Scan for the cell matching the given text and deliver its (x, y) coordinate at center. 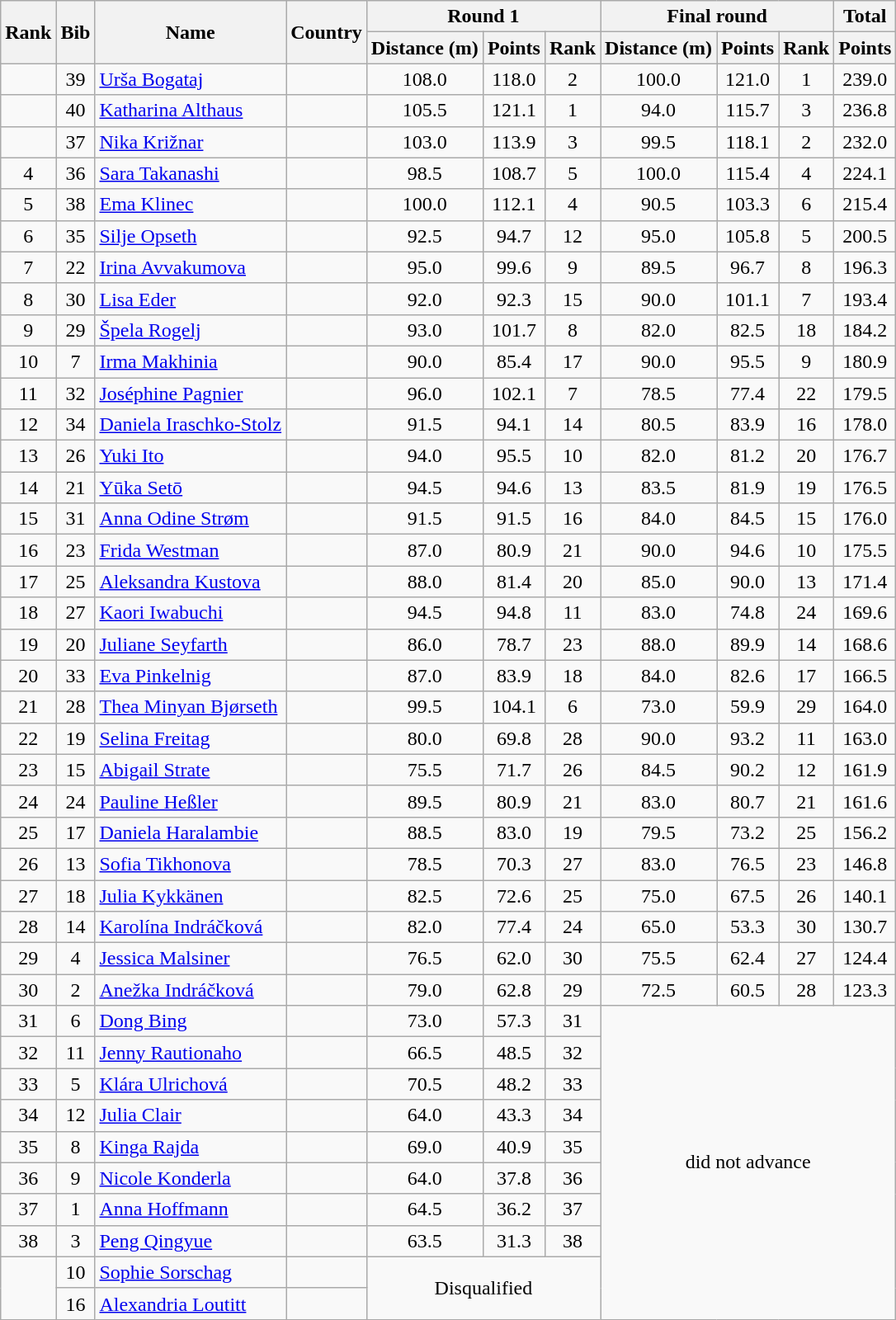
Julia Clair (191, 1115)
121.0 (747, 79)
176.7 (865, 456)
80.7 (747, 801)
163.0 (865, 738)
171.4 (865, 582)
Juliane Seyfarth (191, 644)
Frida Westman (191, 550)
103.0 (424, 142)
Anežka Indráčková (191, 990)
98.5 (424, 173)
Anna Hoffmann (191, 1209)
236.8 (865, 111)
104.1 (513, 707)
88.5 (424, 832)
Kinga Rajda (191, 1147)
176.0 (865, 519)
90.2 (747, 770)
232.0 (865, 142)
86.0 (424, 644)
Irma Makhinia (191, 361)
96.0 (424, 394)
Lisa Eder (191, 299)
53.3 (747, 927)
Špela Rogelj (191, 330)
Anna Odine Strøm (191, 519)
93.2 (747, 738)
224.1 (865, 173)
184.2 (865, 330)
Bib (76, 32)
Silje Opseth (191, 236)
Eva Pinkelnig (191, 676)
90.5 (658, 205)
Aleksandra Kustova (191, 582)
67.5 (747, 895)
40 (76, 111)
37.8 (513, 1178)
115.4 (747, 173)
178.0 (865, 425)
101.1 (747, 299)
164.0 (865, 707)
63.5 (424, 1241)
62.0 (513, 959)
113.9 (513, 142)
Sophie Sorschag (191, 1272)
99.6 (513, 267)
Urša Bogataj (191, 79)
65.0 (658, 927)
79.0 (424, 990)
94.1 (513, 425)
168.6 (865, 644)
175.5 (865, 550)
93.0 (424, 330)
59.9 (747, 707)
123.3 (865, 990)
Daniela Iraschko-Stolz (191, 425)
Irina Avvakumova (191, 267)
31.3 (513, 1241)
Alexandria Loutitt (191, 1303)
94.7 (513, 236)
92.0 (424, 299)
64.5 (424, 1209)
Name (191, 32)
Nicole Konderla (191, 1178)
81.9 (747, 488)
72.6 (513, 895)
Katharina Althaus (191, 111)
74.8 (747, 613)
196.3 (865, 267)
71.7 (513, 770)
66.5 (424, 1053)
60.5 (747, 990)
57.3 (513, 1021)
89.9 (747, 644)
130.7 (865, 927)
69.8 (513, 738)
176.5 (865, 488)
108.0 (424, 79)
Ema Klinec (191, 205)
48.2 (513, 1084)
83.5 (658, 488)
96.7 (747, 267)
79.5 (658, 832)
73.2 (747, 832)
Disqualified (483, 1288)
179.5 (865, 394)
121.1 (513, 111)
118.1 (747, 142)
36.2 (513, 1209)
Yūka Setō (191, 488)
156.2 (865, 832)
112.1 (513, 205)
Jenny Rautionaho (191, 1053)
did not advance (748, 1163)
Jessica Malsiner (191, 959)
Final round (718, 16)
40.9 (513, 1147)
Daniela Haralambie (191, 832)
105.8 (747, 236)
78.7 (513, 644)
Klára Ulrichová (191, 1084)
Total (865, 16)
69.0 (424, 1147)
82.6 (747, 676)
Abigail Strate (191, 770)
161.6 (865, 801)
118.0 (513, 79)
94.8 (513, 613)
200.5 (865, 236)
193.4 (865, 299)
Yuki Ito (191, 456)
103.3 (747, 205)
Nika Križnar (191, 142)
48.5 (513, 1053)
Sofia Tikhonova (191, 864)
105.5 (424, 111)
Peng Qingyue (191, 1241)
Country (327, 32)
Julia Kykkänen (191, 895)
43.3 (513, 1115)
85.4 (513, 361)
Joséphine Pagnier (191, 394)
169.6 (865, 613)
101.7 (513, 330)
Round 1 (483, 16)
70.3 (513, 864)
115.7 (747, 111)
39 (76, 79)
161.9 (865, 770)
Dong Bing (191, 1021)
72.5 (658, 990)
102.1 (513, 394)
180.9 (865, 361)
80.5 (658, 425)
215.4 (865, 205)
92.3 (513, 299)
108.7 (513, 173)
166.5 (865, 676)
Pauline Heßler (191, 801)
81.2 (747, 456)
70.5 (424, 1084)
80.0 (424, 738)
62.4 (747, 959)
Kaori Iwabuchi (191, 613)
Thea Minyan Bjørseth (191, 707)
239.0 (865, 79)
85.0 (658, 582)
Karolína Indráčková (191, 927)
92.5 (424, 236)
62.8 (513, 990)
Sara Takanashi (191, 173)
Selina Freitag (191, 738)
140.1 (865, 895)
124.4 (865, 959)
75.0 (658, 895)
146.8 (865, 864)
81.4 (513, 582)
